Output the (X, Y) coordinate of the center of the cell containing the given text.  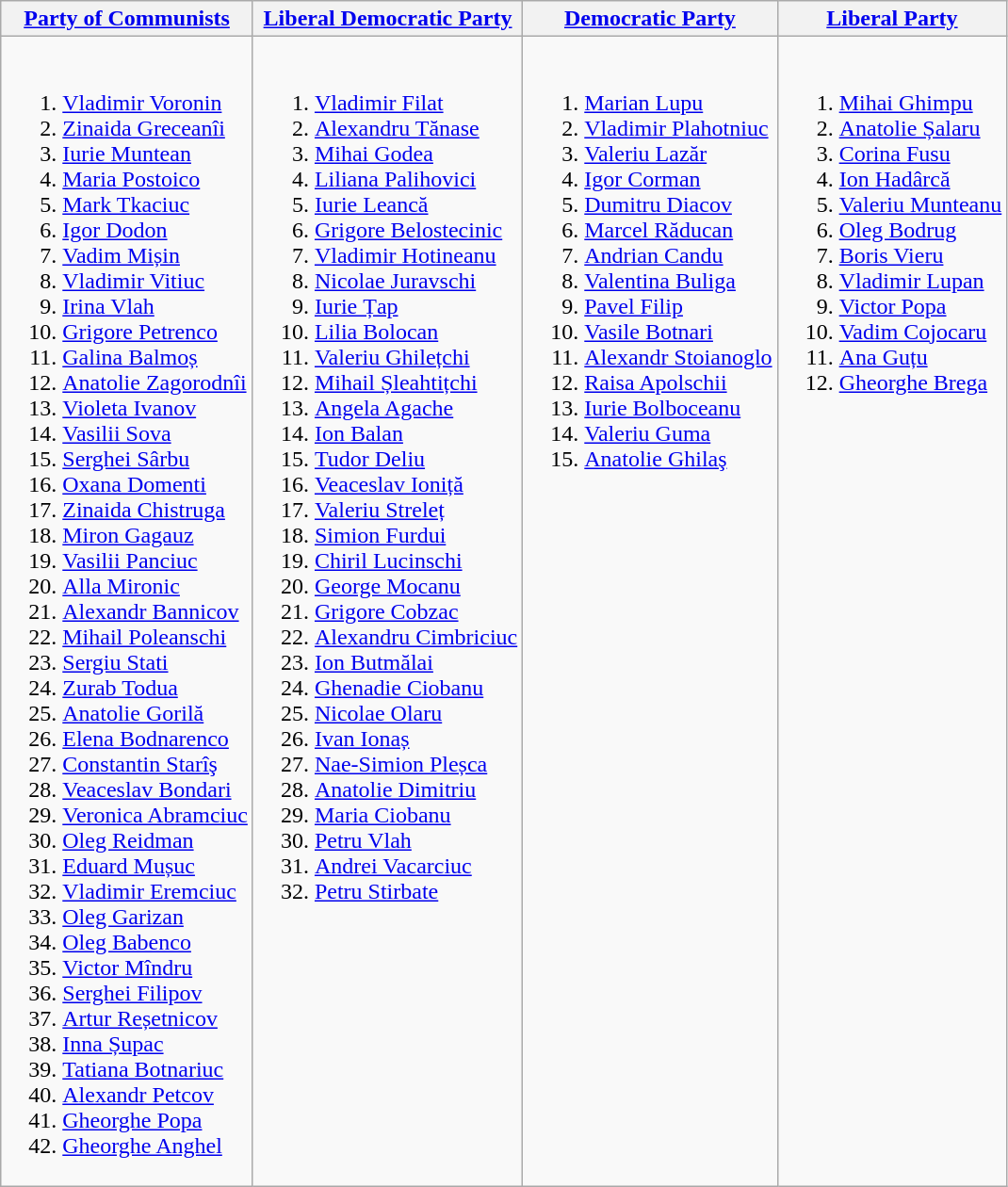
Democratic Party (650, 19)
Liberal Party (892, 19)
Party of Communists (127, 19)
Liberal Democratic Party (387, 19)
Mihai GhimpuAnatolie ȘalaruCorina FusuIon HadârcăValeriu MunteanuOleg BodrugBoris VieruVladimir LupanVictor PopaVadim CojocaruAna GuțuGheorghe Brega (892, 611)
